Identify which cell holds the provided text, then report its [x, y] central coordinate. 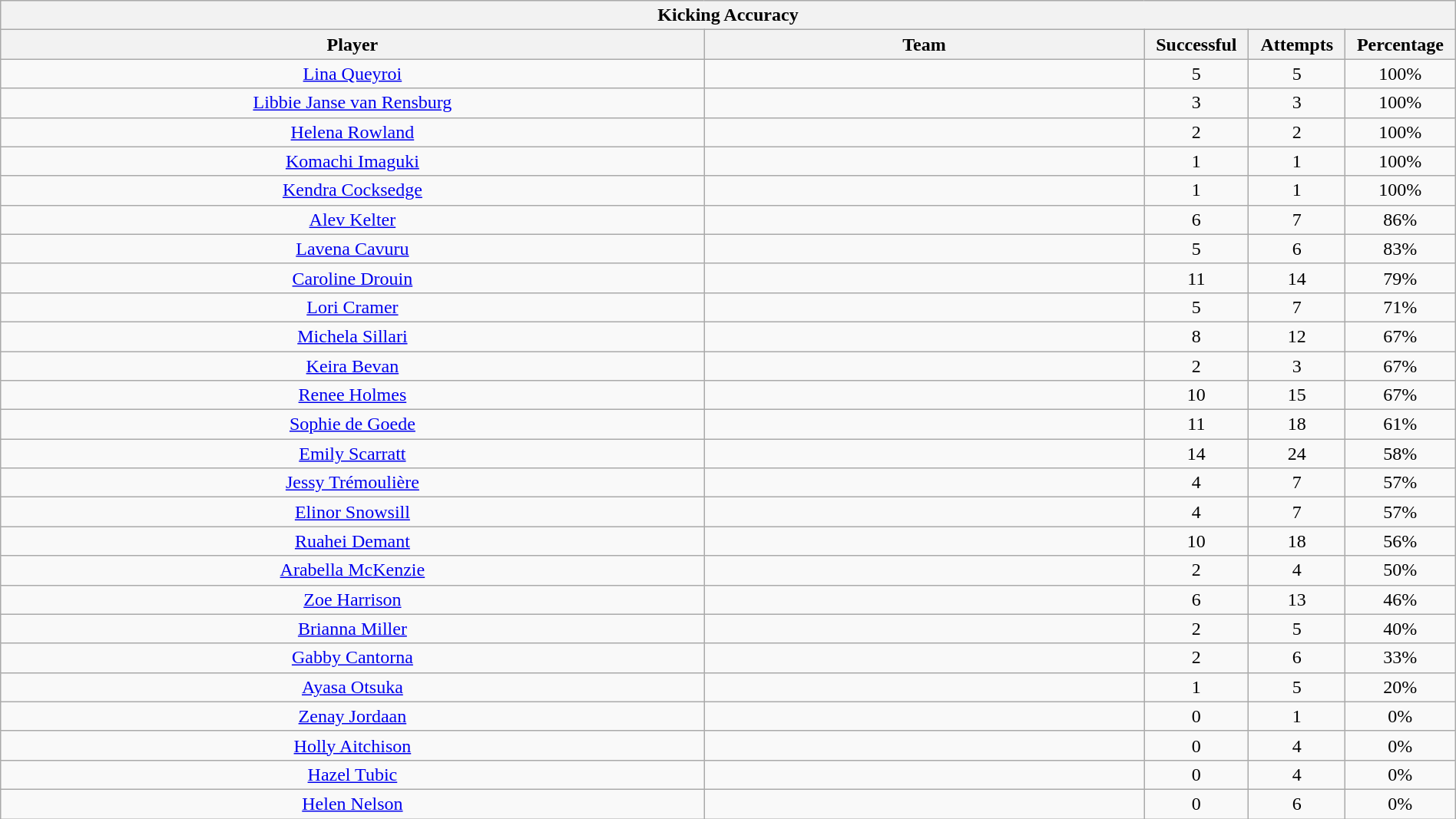
13 [1297, 599]
Renee Holmes [352, 395]
Arabella McKenzie [352, 570]
Lori Cramer [352, 307]
8 [1196, 336]
Elinor Snowsill [352, 512]
Lavena Cavuru [352, 249]
12 [1297, 336]
Ruahei Demant [352, 541]
46% [1400, 599]
Sophie de Goede [352, 424]
Gabby Cantorna [352, 658]
58% [1400, 454]
83% [1400, 249]
86% [1400, 220]
Alev Kelter [352, 220]
Kicking Accuracy [728, 15]
71% [1400, 307]
Attempts [1297, 45]
Lina Queyroi [352, 74]
Player [352, 45]
33% [1400, 658]
Percentage [1400, 45]
20% [1400, 687]
15 [1297, 395]
Team [925, 45]
Zenay Jordaan [352, 716]
79% [1400, 278]
Brianna Miller [352, 629]
61% [1400, 424]
Ayasa Otsuka [352, 687]
50% [1400, 570]
Libbie Janse van Rensburg [352, 103]
Keira Bevan [352, 366]
Hazel Tubic [352, 774]
Emily Scarratt [352, 454]
Komachi Imaguki [352, 161]
Jessy Trémoulière [352, 483]
Zoe Harrison [352, 599]
Helena Rowland [352, 132]
Successful [1196, 45]
Caroline Drouin [352, 278]
56% [1400, 541]
Michela Sillari [352, 336]
Helen Nelson [352, 804]
Holly Aitchison [352, 745]
24 [1297, 454]
40% [1400, 629]
Kendra Cocksedge [352, 190]
